Pinpoint the cell where the given text exists, returning its (X, Y) midpoint coordinate. 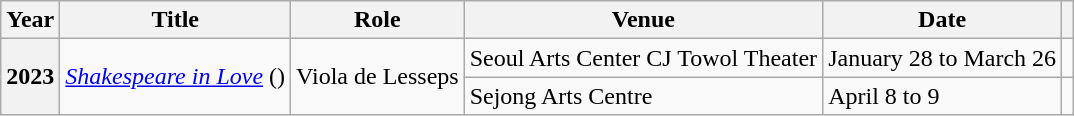
Shakespeare in Love () (176, 77)
2023 (30, 77)
Seoul Arts Center CJ Towol Theater (643, 58)
Role (378, 20)
January 28 to March 26 (942, 58)
April 8 to 9 (942, 96)
Date (942, 20)
Sejong Arts Centre (643, 96)
Viola de Lesseps (378, 77)
Venue (643, 20)
Title (176, 20)
Year (30, 20)
